Capture the cell that displays the provided text and extract its (X, Y) central coordinate. 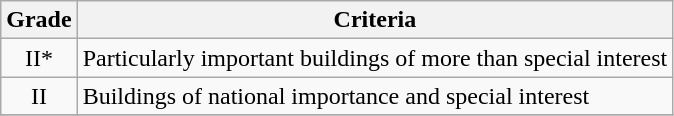
Particularly important buildings of more than special interest (375, 58)
Criteria (375, 20)
II (39, 96)
Grade (39, 20)
Buildings of national importance and special interest (375, 96)
II* (39, 58)
